Detect which cell encompasses the target text, then output its (x, y) center coordinate. 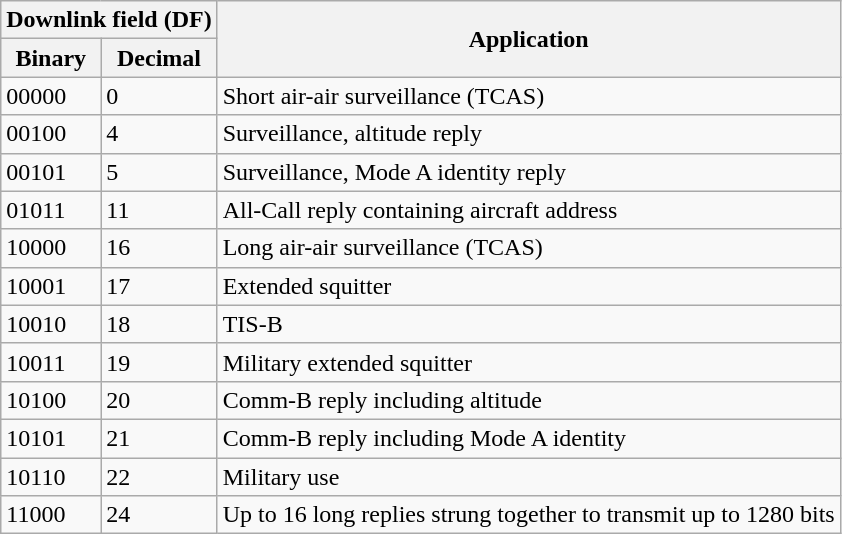
4 (159, 134)
24 (159, 515)
Application (528, 39)
11 (159, 210)
Up to 16 long replies strung together to transmit up to 1280 bits (528, 515)
10000 (51, 248)
10101 (51, 438)
Extended squitter (528, 286)
10011 (51, 362)
16 (159, 248)
17 (159, 286)
Surveillance, altitude reply (528, 134)
00101 (51, 172)
10100 (51, 400)
00100 (51, 134)
11000 (51, 515)
00000 (51, 96)
10110 (51, 477)
10010 (51, 324)
Decimal (159, 58)
Surveillance, Mode A identity reply (528, 172)
Comm-B reply including altitude (528, 400)
20 (159, 400)
Short air-air surveillance (TCAS) (528, 96)
Military use (528, 477)
TIS-B (528, 324)
Binary (51, 58)
5 (159, 172)
Long air-air surveillance (TCAS) (528, 248)
10001 (51, 286)
0 (159, 96)
19 (159, 362)
Military extended squitter (528, 362)
22 (159, 477)
All-Call reply containing aircraft address (528, 210)
21 (159, 438)
01011 (51, 210)
Comm-B reply including Mode A identity (528, 438)
Downlink field (DF) (109, 20)
18 (159, 324)
